Scan for the cell matching the given text and deliver its [x, y] coordinate at center. 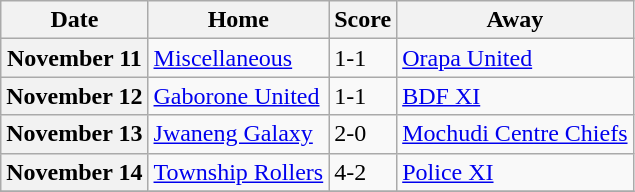
Miscellaneous [238, 58]
Orapa United [515, 58]
2-0 [363, 134]
Score [363, 20]
Mochudi Centre Chiefs [515, 134]
BDF XI [515, 96]
Home [238, 20]
4-2 [363, 172]
November 14 [74, 172]
Jwaneng Galaxy [238, 134]
November 13 [74, 134]
November 11 [74, 58]
Gaborone United [238, 96]
Police XI [515, 172]
Away [515, 20]
November 12 [74, 96]
Date [74, 20]
Township Rollers [238, 172]
